Find where the given text appears and provide that cell's center as (x, y) coordinate. 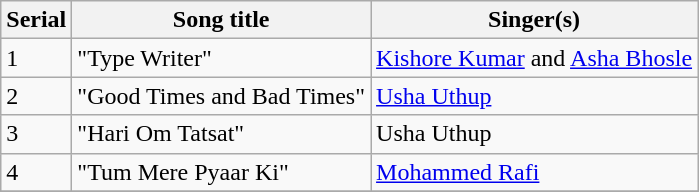
1 (36, 58)
"Tum Mere Pyaar Ki" (222, 172)
"Good Times and Bad Times" (222, 96)
"Type Writer" (222, 58)
4 (36, 172)
Kishore Kumar and Asha Bhosle (534, 58)
Song title (222, 20)
Singer(s) (534, 20)
2 (36, 96)
Serial (36, 20)
Mohammed Rafi (534, 172)
3 (36, 134)
"Hari Om Tatsat" (222, 134)
